Locate the cell with the specified text and output its (x, y) center coordinate. 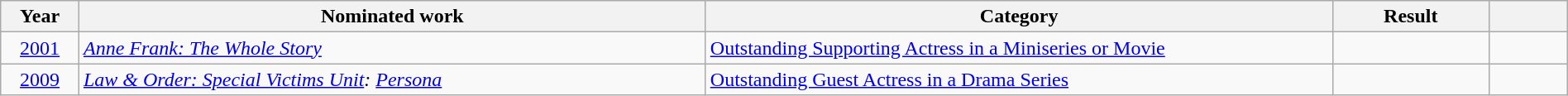
Result (1411, 17)
Outstanding Guest Actress in a Drama Series (1019, 79)
2009 (40, 79)
Anne Frank: The Whole Story (392, 48)
Nominated work (392, 17)
Year (40, 17)
Category (1019, 17)
2001 (40, 48)
Outstanding Supporting Actress in a Miniseries or Movie (1019, 48)
Law & Order: Special Victims Unit: Persona (392, 79)
